Identify which cell holds the provided text, then report its (x, y) central coordinate. 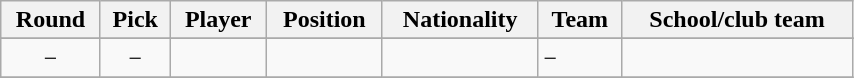
Team (580, 20)
Round (51, 20)
Player (218, 20)
Position (324, 20)
Pick (135, 20)
Nationality (460, 20)
School/club team (738, 20)
